Extract the (x, y) coordinate from the center of the cell holding the provided text.  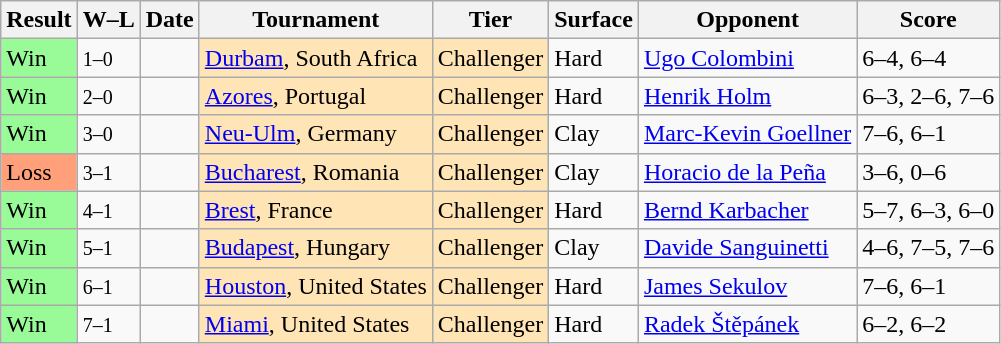
Ugo Colombini (747, 58)
6–1 (108, 286)
Henrik Holm (747, 96)
Azores, Portugal (316, 96)
Miami, United States (316, 324)
1–0 (108, 58)
Result (39, 20)
3–0 (108, 134)
Bernd Karbacher (747, 210)
Score (928, 20)
5–1 (108, 248)
James Sekulov (747, 286)
Date (170, 20)
Houston, United States (316, 286)
Durbam, South Africa (316, 58)
7–1 (108, 324)
2–0 (108, 96)
Marc-Kevin Goellner (747, 134)
4–1 (108, 210)
5–7, 6–3, 6–0 (928, 210)
Opponent (747, 20)
Radek Štěpánek (747, 324)
Davide Sanguinetti (747, 248)
6–3, 2–6, 7–6 (928, 96)
Neu-Ulm, Germany (316, 134)
Brest, France (316, 210)
Tournament (316, 20)
3–1 (108, 172)
6–2, 6–2 (928, 324)
Horacio de la Peña (747, 172)
Bucharest, Romania (316, 172)
W–L (108, 20)
6–4, 6–4 (928, 58)
Budapest, Hungary (316, 248)
4–6, 7–5, 7–6 (928, 248)
Loss (39, 172)
Tier (490, 20)
Surface (594, 20)
3–6, 0–6 (928, 172)
